Locate the cell with the specified text and output its [x, y] center coordinate. 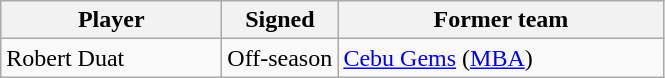
Former team [501, 20]
Cebu Gems (MBA) [501, 58]
Player [112, 20]
Off-season [280, 58]
Signed [280, 20]
Robert Duat [112, 58]
